Search for the cell housing the specified text and yield its (X, Y) center coordinate. 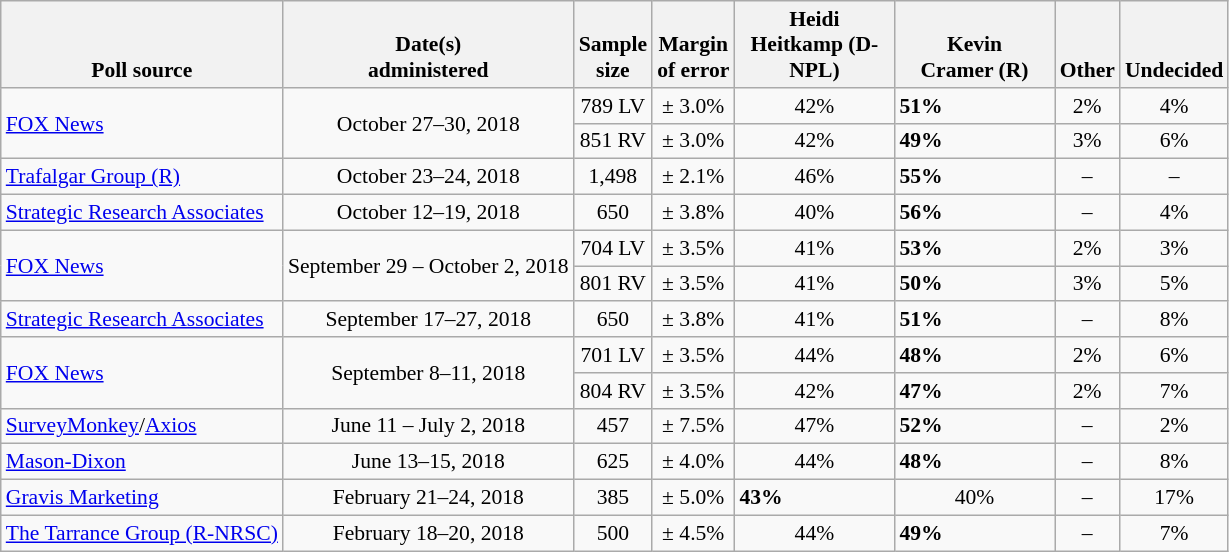
KevinCramer (R) (974, 44)
56% (974, 213)
± 2.1% (693, 177)
Mason-Dixon (142, 462)
50% (974, 284)
± 5.0% (693, 498)
September 8–11, 2018 (428, 372)
Samplesize (613, 44)
804 RV (613, 391)
457 (613, 426)
June 13–15, 2018 (428, 462)
52% (974, 426)
October 27–30, 2018 (428, 124)
46% (814, 177)
± 4.0% (693, 462)
789 LV (613, 106)
5% (1174, 284)
43% (814, 498)
February 18–20, 2018 (428, 533)
September 17–27, 2018 (428, 320)
53% (974, 248)
1,498 (613, 177)
625 (613, 462)
October 23–24, 2018 (428, 177)
Gravis Marketing (142, 498)
October 12–19, 2018 (428, 213)
851 RV (613, 141)
± 4.5% (693, 533)
February 21–24, 2018 (428, 498)
55% (974, 177)
± 7.5% (693, 426)
SurveyMonkey/Axios (142, 426)
500 (613, 533)
704 LV (613, 248)
Trafalgar Group (R) (142, 177)
Other (1088, 44)
September 29 – October 2, 2018 (428, 266)
Poll source (142, 44)
Undecided (1174, 44)
385 (613, 498)
17% (1174, 498)
Marginof error (693, 44)
June 11 – July 2, 2018 (428, 426)
HeidiHeitkamp (D-NPL) (814, 44)
Date(s)administered (428, 44)
701 LV (613, 355)
The Tarrance Group (R-NRSC) (142, 533)
801 RV (613, 284)
